Determine the (X, Y) coordinate at the center of the cell enclosing the given text.  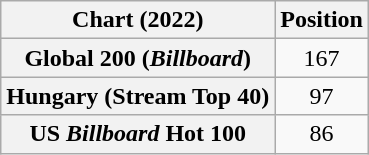
Hungary (Stream Top 40) (138, 96)
Global 200 (Billboard) (138, 58)
Chart (2022) (138, 20)
167 (322, 58)
Position (322, 20)
US Billboard Hot 100 (138, 134)
86 (322, 134)
97 (322, 96)
